Scan for the cell matching the given text and deliver its [x, y] coordinate at center. 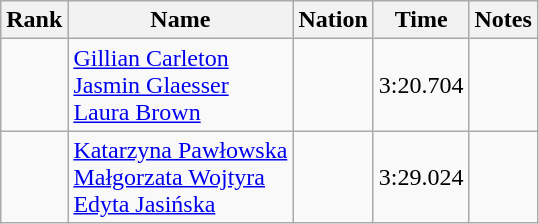
Time [421, 20]
Gillian CarletonJasmin GlaesserLaura Brown [180, 85]
Katarzyna PawłowskaMałgorzata WojtyraEdyta Jasińska [180, 177]
Rank [34, 20]
3:29.024 [421, 177]
3:20.704 [421, 85]
Nation [333, 20]
Notes [503, 20]
Name [180, 20]
